From the cell containing the given text, extract its center point as [X, Y] coordinate. 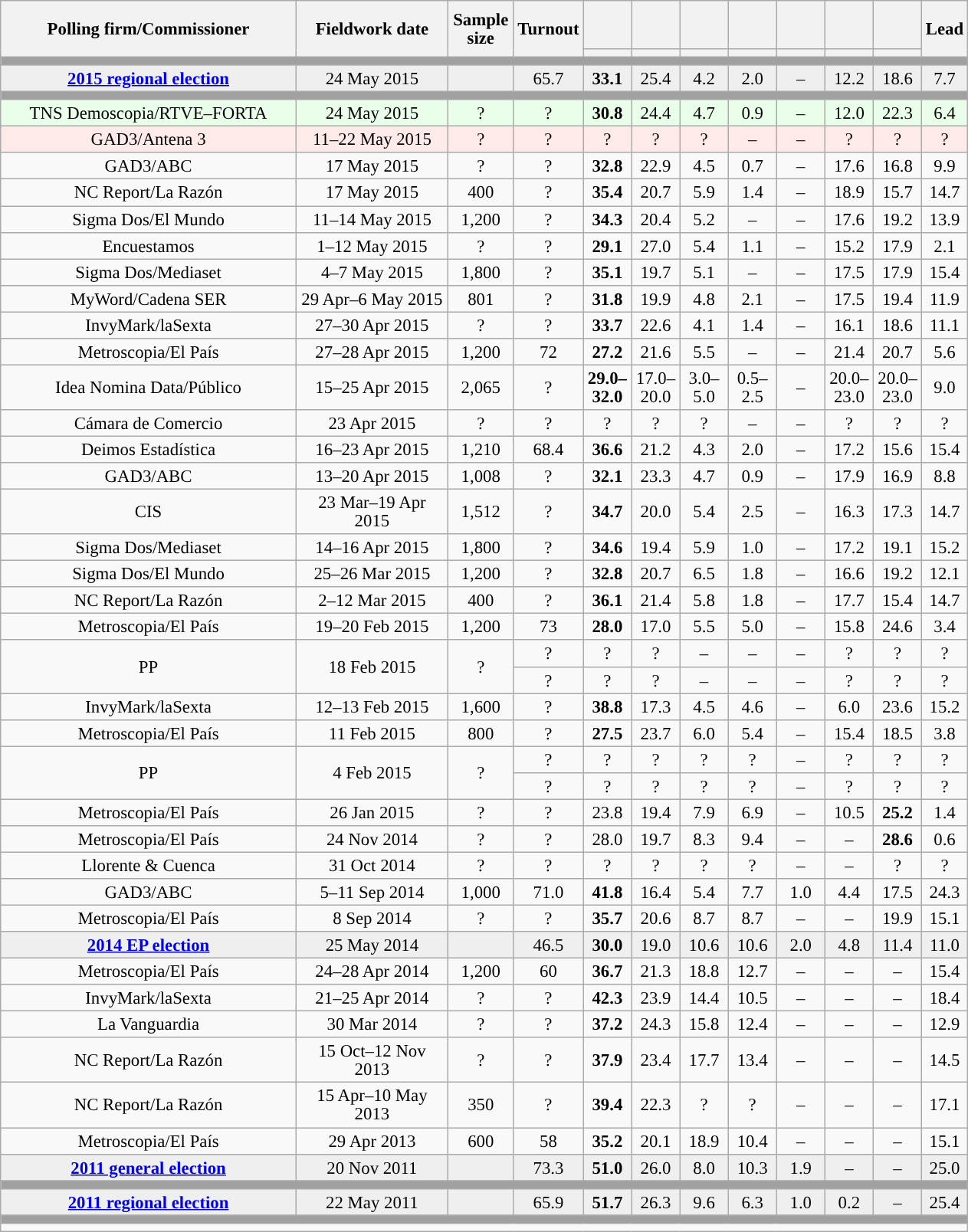
11–14 May 2015 [372, 219]
27–28 Apr 2015 [372, 352]
27.0 [656, 245]
9.6 [704, 1201]
60 [549, 972]
21.6 [656, 352]
18.5 [897, 732]
21.3 [656, 972]
600 [481, 1142]
34.6 [607, 547]
73 [549, 627]
11.1 [944, 325]
41.8 [607, 892]
Fieldwork date [372, 29]
12.7 [753, 972]
58 [549, 1142]
6.4 [944, 113]
5.8 [704, 601]
3.4 [944, 627]
3.0–5.0 [704, 388]
36.6 [607, 449]
25 May 2014 [372, 945]
4.4 [849, 892]
33.1 [607, 78]
La Vanguardia [149, 1025]
27.5 [607, 732]
65.9 [549, 1201]
18.4 [944, 998]
68.4 [549, 449]
27–30 Apr 2015 [372, 325]
350 [481, 1105]
8 Sep 2014 [372, 919]
2011 general election [149, 1168]
22.9 [656, 167]
31.8 [607, 299]
26.0 [656, 1168]
15.6 [897, 449]
801 [481, 299]
35.2 [607, 1142]
1,008 [481, 477]
TNS Demoscopia/RTVE–FORTA [149, 113]
29.0–32.0 [607, 388]
30 Mar 2014 [372, 1025]
20.0 [656, 512]
Polling firm/Commissioner [149, 29]
Deimos Estadística [149, 449]
5–11 Sep 2014 [372, 892]
11.0 [944, 945]
14–16 Apr 2015 [372, 547]
25–26 Mar 2015 [372, 575]
Turnout [549, 29]
24.6 [897, 627]
23.7 [656, 732]
CIS [149, 512]
Cámara de Comercio [149, 423]
8.0 [704, 1168]
1.1 [753, 245]
23.4 [656, 1060]
9.9 [944, 167]
34.3 [607, 219]
21.2 [656, 449]
36.7 [607, 972]
8.8 [944, 477]
35.1 [607, 273]
Sample size [481, 29]
37.9 [607, 1060]
12.9 [944, 1025]
9.4 [753, 840]
51.7 [607, 1201]
2.5 [753, 512]
32.1 [607, 477]
23.8 [607, 812]
5.2 [704, 219]
10.4 [753, 1142]
29 Apr–6 May 2015 [372, 299]
31 Oct 2014 [372, 866]
36.1 [607, 601]
10.3 [753, 1168]
13–20 Apr 2015 [372, 477]
16–23 Apr 2015 [372, 449]
6.5 [704, 575]
2015 regional election [149, 78]
11–22 May 2015 [372, 139]
5.0 [753, 627]
19.1 [897, 547]
18.8 [704, 972]
2–12 Mar 2015 [372, 601]
65.7 [549, 78]
18 Feb 2015 [372, 667]
0.5–2.5 [753, 388]
24.4 [656, 113]
1–12 May 2015 [372, 245]
15 Apr–10 May 2013 [372, 1105]
8.3 [704, 840]
20.4 [656, 219]
30.8 [607, 113]
16.6 [849, 575]
19–20 Feb 2015 [372, 627]
Idea Nomina Data/Público [149, 388]
17.0 [656, 627]
1,210 [481, 449]
12–13 Feb 2015 [372, 706]
0.6 [944, 840]
37.2 [607, 1025]
14.4 [704, 998]
12.4 [753, 1025]
19.0 [656, 945]
23.9 [656, 998]
35.7 [607, 919]
25.0 [944, 1168]
14.5 [944, 1060]
2011 regional election [149, 1201]
20.1 [656, 1142]
17.1 [944, 1105]
39.4 [607, 1105]
24 Nov 2014 [372, 840]
21–25 Apr 2014 [372, 998]
30.0 [607, 945]
51.0 [607, 1168]
72 [549, 352]
4.6 [753, 706]
73.3 [549, 1168]
12.2 [849, 78]
GAD3/Antena 3 [149, 139]
34.7 [607, 512]
4.1 [704, 325]
15.7 [897, 193]
4.2 [704, 78]
33.7 [607, 325]
29.1 [607, 245]
23 Apr 2015 [372, 423]
27.2 [607, 352]
15 Oct–12 Nov 2013 [372, 1060]
5.1 [704, 273]
26.3 [656, 1201]
16.4 [656, 892]
46.5 [549, 945]
0.7 [753, 167]
29 Apr 2013 [372, 1142]
25.2 [897, 812]
2,065 [481, 388]
6.3 [753, 1201]
Encuestamos [149, 245]
26 Jan 2015 [372, 812]
11.4 [897, 945]
MyWord/Cadena SER [149, 299]
38.8 [607, 706]
0.2 [849, 1201]
16.1 [849, 325]
35.4 [607, 193]
1.9 [800, 1168]
1,512 [481, 512]
9.0 [944, 388]
Llorente & Cuenca [149, 866]
20 Nov 2011 [372, 1168]
13.9 [944, 219]
2014 EP election [149, 945]
5.6 [944, 352]
24–28 Apr 2014 [372, 972]
11.9 [944, 299]
16.9 [897, 477]
42.3 [607, 998]
1,600 [481, 706]
12.1 [944, 575]
11 Feb 2015 [372, 732]
6.9 [753, 812]
22 May 2011 [372, 1201]
16.3 [849, 512]
4–7 May 2015 [372, 273]
23 Mar–19 Apr 2015 [372, 512]
16.8 [897, 167]
71.0 [549, 892]
7.9 [704, 812]
22.6 [656, 325]
3.8 [944, 732]
800 [481, 732]
15–25 Apr 2015 [372, 388]
23.6 [897, 706]
1,000 [481, 892]
4 Feb 2015 [372, 772]
13.4 [753, 1060]
20.6 [656, 919]
4.3 [704, 449]
Lead [944, 29]
28.6 [897, 840]
12.0 [849, 113]
17.0–20.0 [656, 388]
23.3 [656, 477]
